Provide the [X, Y] coordinate of the cell's center where the given text is located.  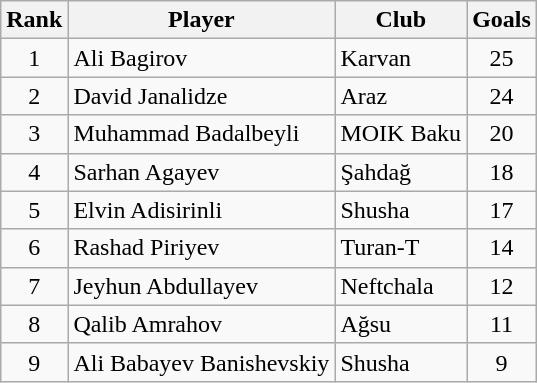
8 [34, 324]
Turan-T [401, 248]
14 [502, 248]
3 [34, 134]
20 [502, 134]
7 [34, 286]
5 [34, 210]
Ali Bagirov [202, 58]
17 [502, 210]
12 [502, 286]
Jeyhun Abdullayev [202, 286]
Goals [502, 20]
Neftchala [401, 286]
Sarhan Agayev [202, 172]
MOIK Baku [401, 134]
25 [502, 58]
Player [202, 20]
Ali Babayev Banishevskiy [202, 362]
Ağsu [401, 324]
24 [502, 96]
Araz [401, 96]
David Janalidze [202, 96]
Rashad Piriyev [202, 248]
Club [401, 20]
18 [502, 172]
Şahdağ [401, 172]
Karvan [401, 58]
11 [502, 324]
6 [34, 248]
1 [34, 58]
Muhammad Badalbeyli [202, 134]
Elvin Adisirinli [202, 210]
Rank [34, 20]
Qalib Amrahov [202, 324]
2 [34, 96]
4 [34, 172]
